Search for the cell housing the specified text and yield its [x, y] center coordinate. 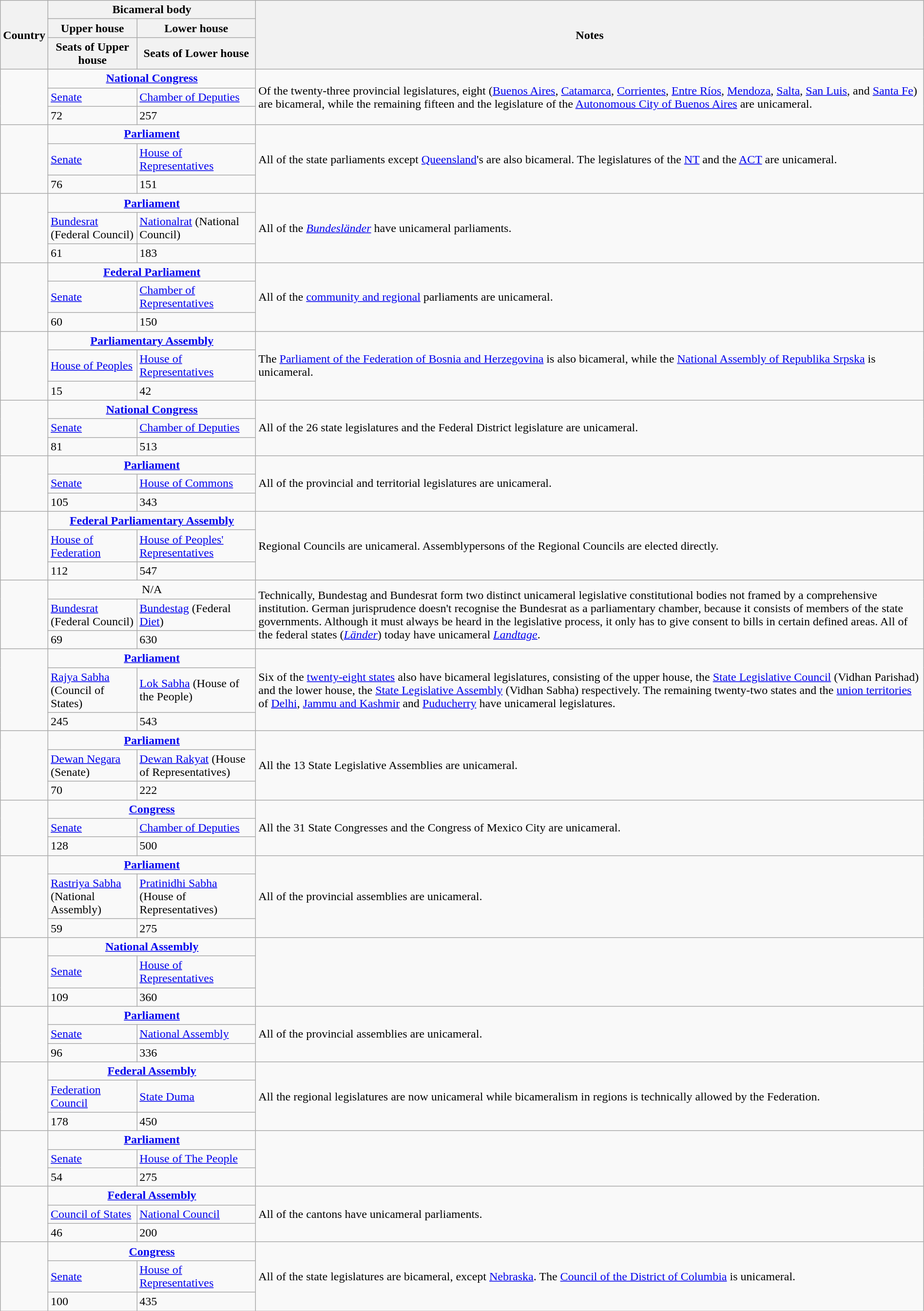
All of the community and regional parliaments are unicameral. [590, 296]
Lok Sabha (House of the People) [196, 690]
435 [196, 1301]
Bundestag (Federal Diet) [196, 614]
547 [196, 571]
House of Peoples' Representatives [196, 546]
Federation Council [92, 1097]
112 [92, 571]
Pratinidhi Sabha (House of Representatives) [196, 896]
Dewan Negara (Senate) [92, 765]
105 [92, 502]
Federal Parliamentary Assembly [152, 521]
All the regional legislatures are now unicameral while bicameralism in regions is technically allowed by the Federation. [590, 1097]
The Parliament of the Federation of Bosnia and Herzegovina is also bicameral, while the National Assembly of Republika Srpska is unicameral. [590, 366]
Country [24, 35]
59 [92, 928]
Chamber of Representatives [196, 297]
House of Peoples [92, 366]
N/A [152, 589]
Upper house [92, 28]
State Duma [196, 1097]
46 [92, 1233]
72 [92, 116]
61 [92, 253]
Seats of Lower house [196, 54]
178 [92, 1121]
100 [92, 1301]
343 [196, 502]
69 [92, 640]
257 [196, 116]
630 [196, 640]
183 [196, 253]
60 [92, 322]
54 [92, 1177]
360 [196, 997]
Notes [590, 35]
All of the state parliaments except Queensland's are also bicameral. The legislatures of the NT and the ACT are unicameral. [590, 159]
109 [92, 997]
House of Commons [196, 483]
Dewan Rakyat (House of Representatives) [196, 765]
All of the 26 state legislatures and the Federal District legislature are unicameral. [590, 428]
128 [92, 846]
Parliamentary Assembly [152, 341]
245 [92, 722]
All the 13 State Legislative Assemblies are unicameral. [590, 765]
336 [196, 1053]
Rastriya Sabha (National Assembly) [92, 896]
513 [196, 446]
Council of States [92, 1214]
150 [196, 322]
Bicameral body [152, 10]
222 [196, 790]
543 [196, 722]
151 [196, 184]
Rajya Sabha (Council of States) [92, 690]
Seats of Upper house [92, 54]
Federal Parliament [152, 271]
All of the cantons have unicameral parliaments. [590, 1214]
450 [196, 1121]
200 [196, 1233]
House of The People [196, 1158]
House of Federation [92, 546]
500 [196, 846]
All of the Bundesländer have unicameral parliaments. [590, 228]
Lower house [196, 28]
96 [92, 1053]
70 [92, 790]
76 [92, 184]
National Council [196, 1214]
81 [92, 446]
42 [196, 391]
All of the provincial and territorial legislatures are unicameral. [590, 483]
Nationalrat (National Council) [196, 228]
All of the state legislatures are bicameral, except Nebraska. The Council of the District of Columbia is unicameral. [590, 1276]
Regional Councils are unicameral. Assemblypersons of the Regional Councils are elected directly. [590, 546]
15 [92, 391]
All the 31 State Congresses and the Congress of Mexico City are unicameral. [590, 828]
